Provide the (x, y) coordinate of the cell's center where the given text is located.  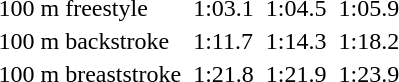
1:11.7 (224, 41)
1:14.3 (296, 41)
